Detect which cell encompasses the target text, then output its (X, Y) center coordinate. 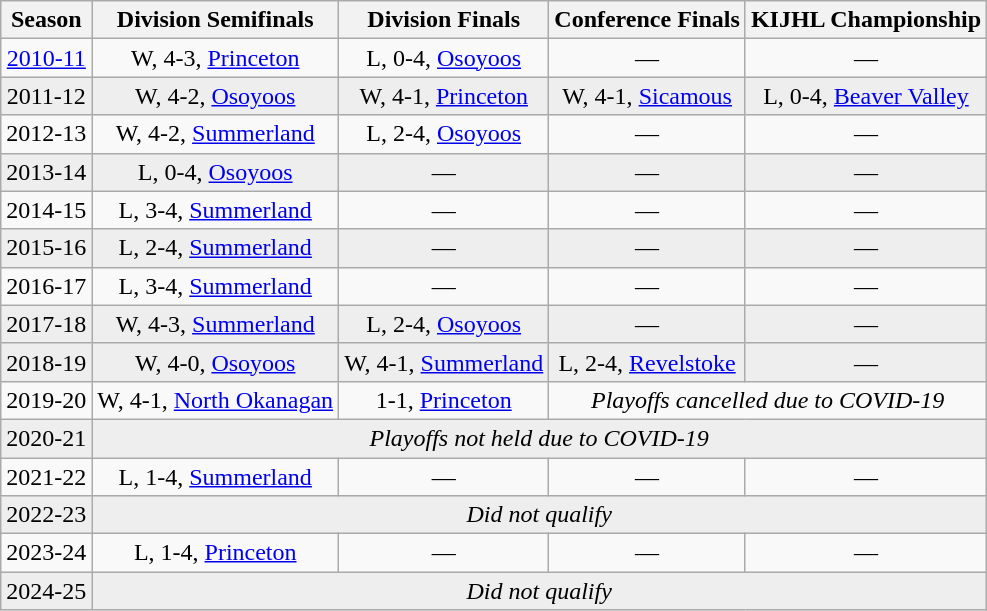
2021-22 (46, 477)
W, 4-3, Summerland (216, 324)
W, 4-0, Osoyoos (216, 362)
L, 0-4, Beaver Valley (866, 96)
L, 1-4, Summerland (216, 477)
W, 4-2, Summerland (216, 134)
Playoffs not held due to COVID-19 (540, 438)
W, 4-1, Sicamous (648, 96)
2014-15 (46, 210)
Conference Finals (648, 20)
2019-20 (46, 400)
2012-13 (46, 134)
2017-18 (46, 324)
2023-24 (46, 553)
2011-12 (46, 96)
2022-23 (46, 515)
Season (46, 20)
W, 4-3, Princeton (216, 58)
2018-19 (46, 362)
Division Finals (444, 20)
2013-14 (46, 172)
2020-21 (46, 438)
L, 1-4, Princeton (216, 553)
W, 4-2, Osoyoos (216, 96)
2016-17 (46, 286)
W, 4-1, Princeton (444, 96)
KIJHL Championship (866, 20)
Division Semifinals (216, 20)
1-1, Princeton (444, 400)
W, 4-1, Summerland (444, 362)
2010-11 (46, 58)
L, 2-4, Summerland (216, 248)
L, 2-4, Revelstoke (648, 362)
2015-16 (46, 248)
W, 4-1, North Okanagan (216, 400)
Playoffs cancelled due to COVID-19 (768, 400)
2024-25 (46, 591)
